Provide the [X, Y] coordinate of the cell's center where the given text is located.  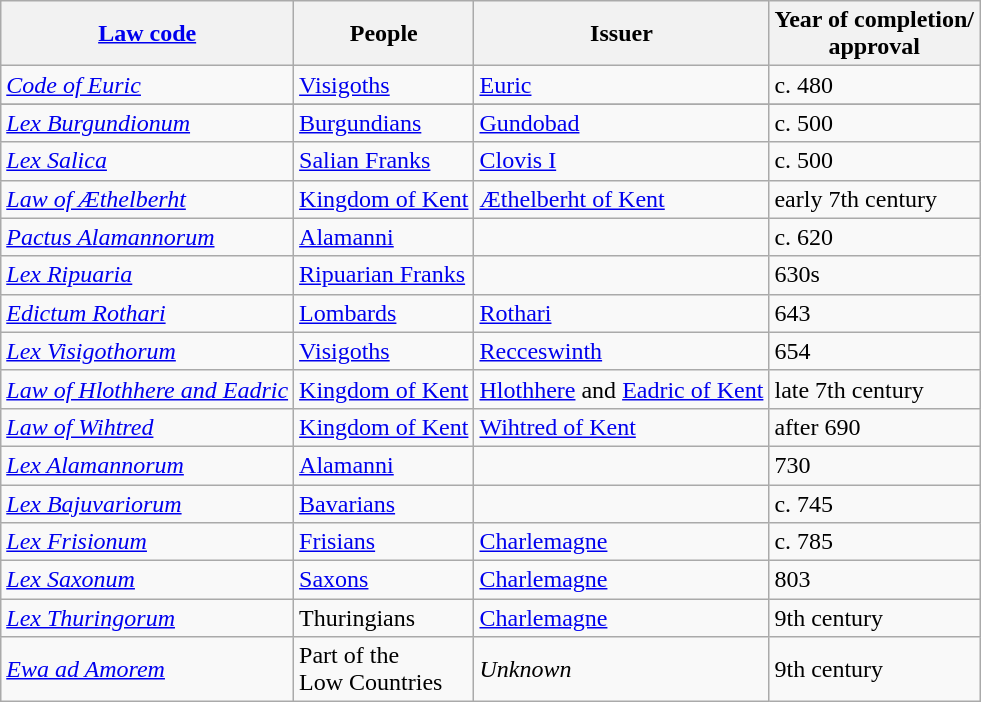
Pactus Alamannorum [148, 237]
630s [874, 275]
Part of theLow Countries [384, 670]
Lex Visigothorum [148, 351]
Ewa ad Amorem [148, 670]
Rothari [622, 313]
Unknown [622, 670]
Year of completion/approval [874, 34]
early 7th century [874, 199]
Lex Ripuaria [148, 275]
Ripuarian Franks [384, 275]
Code of Euric [148, 85]
c. 480 [874, 85]
Lex Alamannorum [148, 465]
Æthelberht of Kent [622, 199]
Recceswinth [622, 351]
Lombards [384, 313]
Lex Burgundionum [148, 123]
Edictum Rothari [148, 313]
Thuringians [384, 618]
Bavarians [384, 503]
late 7th century [874, 389]
Salian Franks [384, 161]
803 [874, 580]
643 [874, 313]
Euric [622, 85]
Lex Frisionum [148, 542]
Lex Bajuvariorum [148, 503]
Law of Æthelberht [148, 199]
Law code [148, 34]
Frisians [384, 542]
Burgundians [384, 123]
after 690 [874, 427]
Wihtred of Kent [622, 427]
c. 620 [874, 237]
People [384, 34]
c. 745 [874, 503]
Law of Wihtred [148, 427]
Lex Saxonum [148, 580]
c. 785 [874, 542]
Gundobad [622, 123]
730 [874, 465]
654 [874, 351]
Saxons [384, 580]
Lex Salica [148, 161]
Lex Thuringorum [148, 618]
Law of Hlothhere and Eadric [148, 389]
Hlothhere and Eadric of Kent [622, 389]
Issuer [622, 34]
Clovis I [622, 161]
